Provide the (X, Y) coordinate of the cell's center where the given text is located.  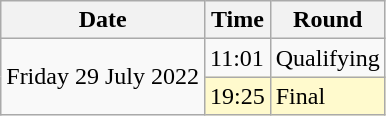
Qualifying (328, 58)
11:01 (237, 58)
Round (328, 20)
Date (103, 20)
Time (237, 20)
Final (328, 96)
19:25 (237, 96)
Friday 29 July 2022 (103, 77)
